Extract the (x, y) coordinate from the center of the cell holding the provided text.  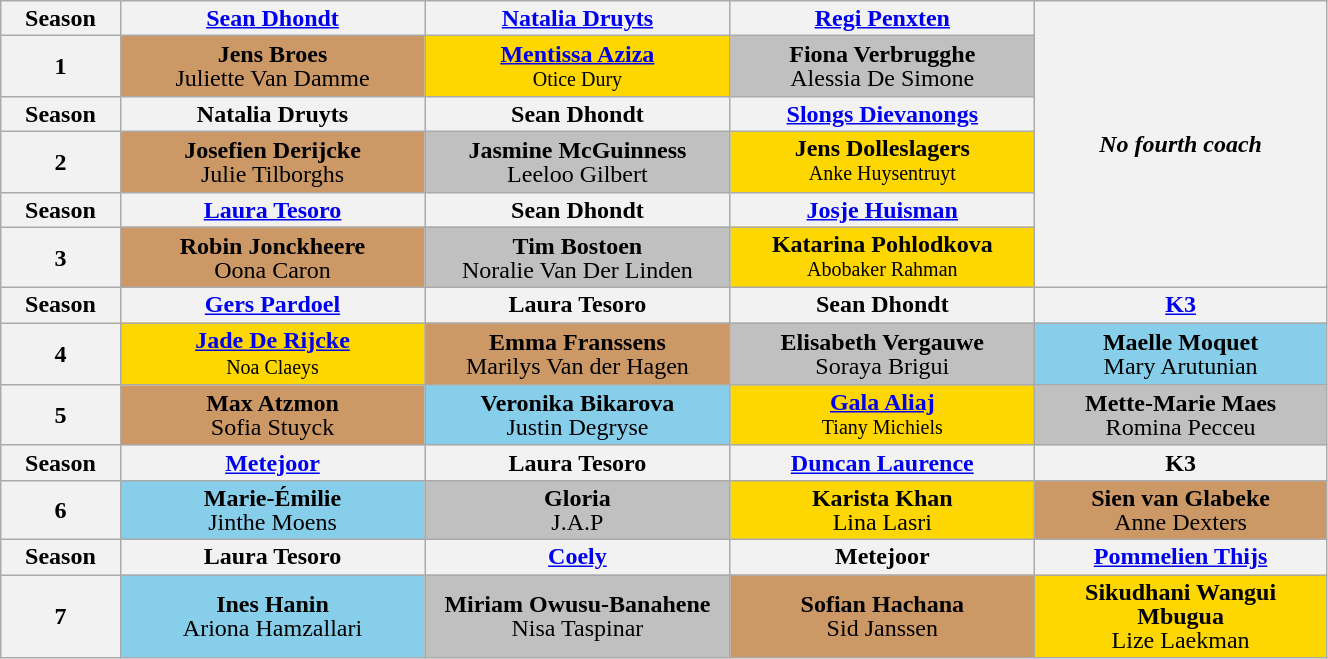
Pommelien Thijs (1181, 556)
Tim BostoenNoralie Van Der Linden (578, 258)
Jens BroesJuliette Van Damme (272, 66)
Gers Pardoel (272, 306)
Coely (578, 556)
Duncan Laurence (882, 462)
GloriaJ.A.P (578, 510)
Robin JonckheereOona Caron (272, 258)
2 (60, 162)
Regi Penxten (882, 18)
6 (60, 510)
Max AtzmonSofia Stuyck (272, 416)
Fiona VerbruggheAlessia De Simone (882, 66)
Emma FranssensMarilys Van der Hagen (578, 354)
Veronika BikarovaJustin Degryse (578, 416)
Karista KhanLina Lasri (882, 510)
Miriam Owusu-BanaheneNisa Taspinar (578, 616)
Ines HaninAriona Hamzallari (272, 616)
Mentissa Aziza Otice Dury (578, 66)
1 (60, 66)
Jade De RijckeNoa Claeys (272, 354)
No fourth coach (1181, 144)
Elisabeth VergauweSoraya Brigui (882, 354)
Sofian HachanaSid Janssen (882, 616)
Josje Huisman (882, 210)
Josefien DerijckeJulie Tilborghs (272, 162)
Jens Dolleslagers Anke Huysentruyt (882, 162)
Marie-ÉmilieJinthe Moens (272, 510)
Katarina Pohlodkova Abobaker Rahman (882, 258)
Maelle MoquetMary Arutunian (1181, 354)
Jasmine McGuinnessLeeloo Gilbert (578, 162)
4 (60, 354)
5 (60, 416)
3 (60, 258)
Slongs Dievanongs (882, 114)
Sien van GlabekeAnne Dexters (1181, 510)
Mette-Marie MaesRomina Pecceu (1181, 416)
7 (60, 616)
Sikudhani Wangui MbuguaLize Laekman (1181, 616)
Gala AliajTiany Michiels (882, 416)
